Search for the cell housing the specified text and yield its [X, Y] center coordinate. 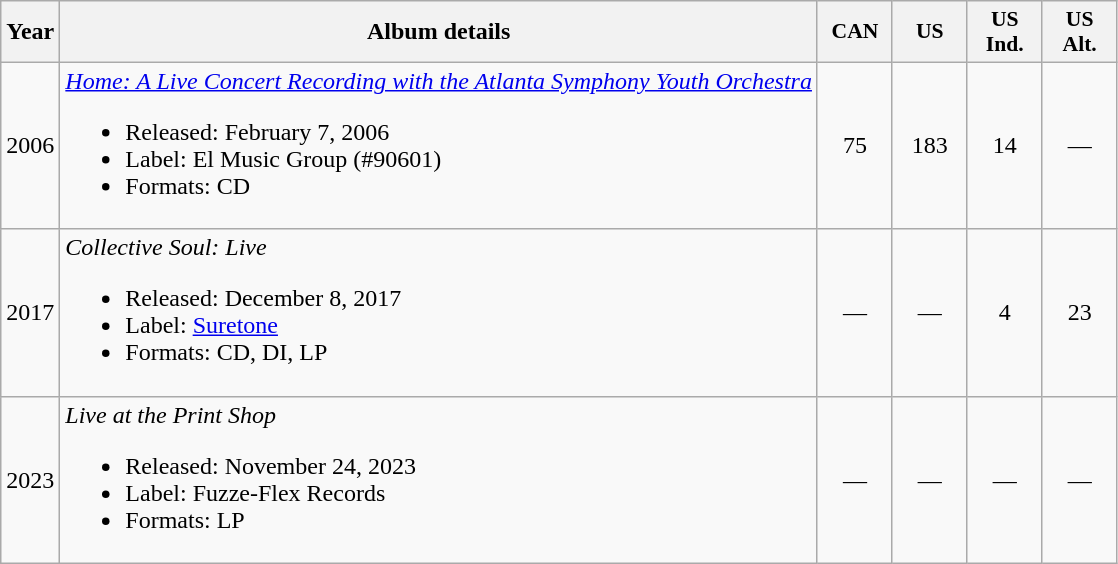
2023 [30, 480]
14 [1004, 146]
4 [1004, 312]
US [930, 32]
USAlt. [1080, 32]
2017 [30, 312]
2006 [30, 146]
Collective Soul: LiveReleased: December 8, 2017Label: SuretoneFormats: CD, DI, LP [439, 312]
CAN [854, 32]
75 [854, 146]
Year [30, 32]
Live at the Print ShopReleased: November 24, 2023Label: Fuzze-Flex RecordsFormats: LP [439, 480]
Album details [439, 32]
Home: A Live Concert Recording with the Atlanta Symphony Youth OrchestraReleased: February 7, 2006Label: El Music Group (#90601)Formats: CD [439, 146]
23 [1080, 312]
183 [930, 146]
USInd. [1004, 32]
